Pinpoint the cell where the given text exists, returning its (X, Y) midpoint coordinate. 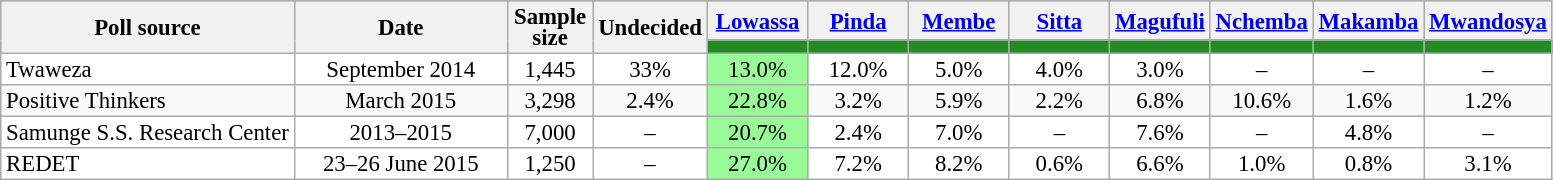
12.0% (858, 70)
0.8% (1368, 164)
Date (400, 28)
7.0% (958, 133)
6.8% (1160, 101)
Mwandosya (1488, 20)
3.0% (1160, 70)
13.0% (758, 70)
Twaweza (148, 70)
Positive Thinkers (148, 101)
5.9% (958, 101)
Pinda (858, 20)
Sitta (1060, 20)
3.1% (1488, 164)
0.6% (1060, 164)
23–26 June 2015 (400, 164)
6.6% (1160, 164)
Nchemba (1262, 20)
4.8% (1368, 133)
5.0% (958, 70)
2.2% (1060, 101)
22.8% (758, 101)
3,298 (550, 101)
Sample size (550, 28)
8.2% (958, 164)
4.0% (1060, 70)
September 2014 (400, 70)
REDET (148, 164)
3.2% (858, 101)
Lowassa (758, 20)
1,250 (550, 164)
March 2015 (400, 101)
Magufuli (1160, 20)
Samunge S.S. Research Center (148, 133)
Membe (958, 20)
1.6% (1368, 101)
Makamba (1368, 20)
20.7% (758, 133)
Undecided (650, 28)
1.0% (1262, 164)
1.2% (1488, 101)
27.0% (758, 164)
Poll source (148, 28)
7.2% (858, 164)
1,445 (550, 70)
33% (650, 70)
7,000 (550, 133)
7.6% (1160, 133)
10.6% (1262, 101)
2013–2015 (400, 133)
